Find where the given text appears and provide that cell's center as [x, y] coordinate. 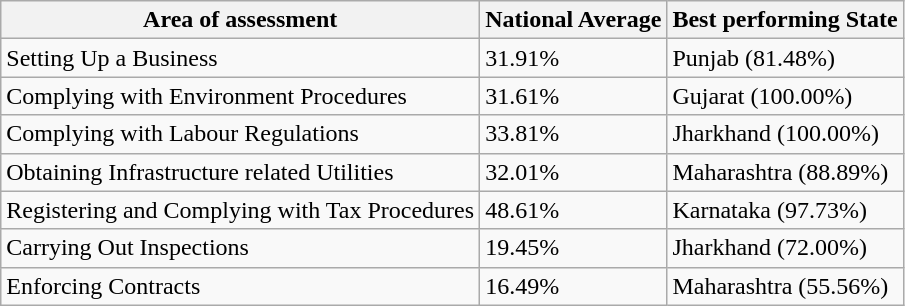
Jharkhand (100.00%) [785, 134]
Enforcing Contracts [240, 286]
48.61% [574, 210]
Registering and Complying with Tax Procedures [240, 210]
Complying with Labour Regulations [240, 134]
33.81% [574, 134]
Maharashtra (88.89%) [785, 172]
Jharkhand (72.00%) [785, 248]
16.49% [574, 286]
Complying with Environment Procedures [240, 96]
Karnataka (97.73%) [785, 210]
32.01% [574, 172]
Carrying Out Inspections [240, 248]
Maharashtra (55.56%) [785, 286]
31.91% [574, 58]
Best performing State [785, 20]
19.45% [574, 248]
Punjab (81.48%) [785, 58]
Area of assessment [240, 20]
Obtaining Infrastructure related Utilities [240, 172]
National Average [574, 20]
Setting Up a Business [240, 58]
Gujarat (100.00%) [785, 96]
31.61% [574, 96]
